For the text-containing cell, return its midpoint in [x, y] coordinate format. 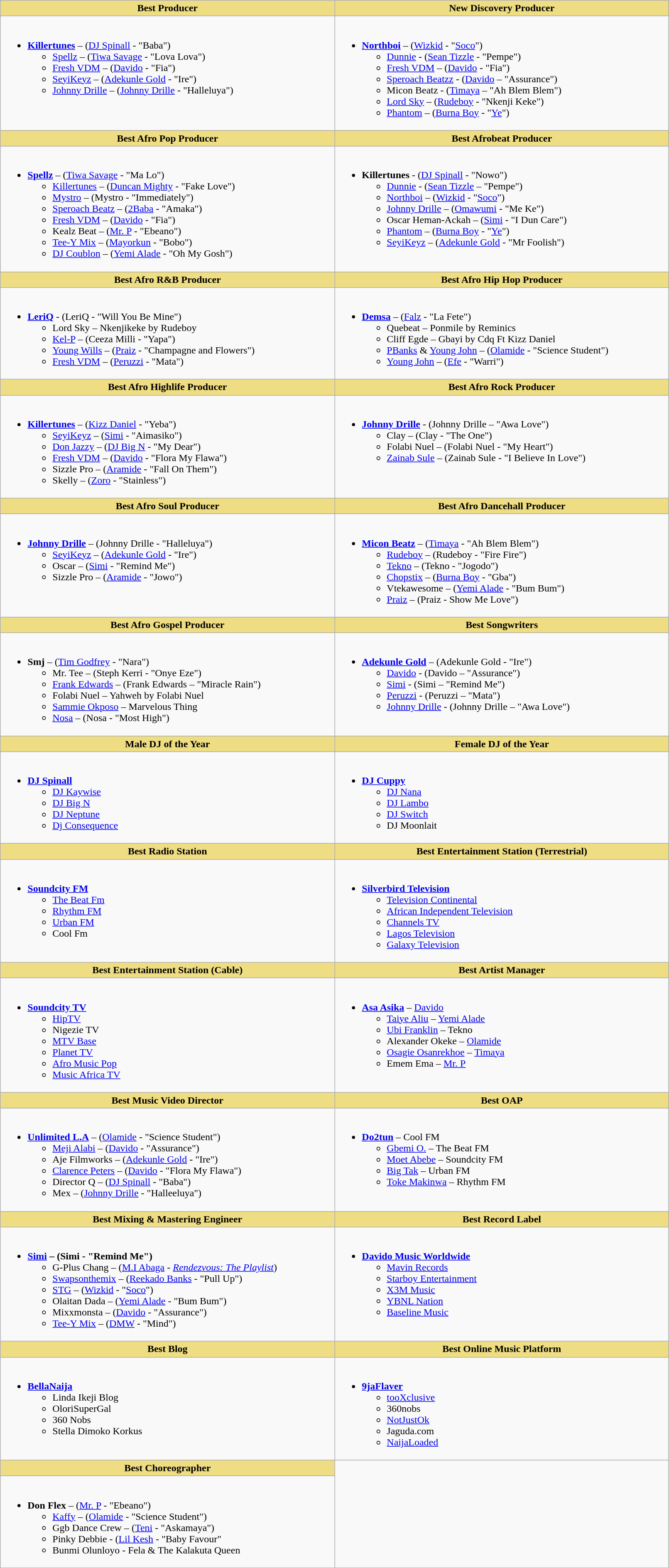
Best Songwriters [502, 625]
Best Entertainment Station (Cable) [168, 970]
DJ CuppyDJ NanaDJ LamboDJ SwitchDJ Moonlait [502, 797]
Best Blog [168, 1349]
Best Afro Rock Producer [502, 387]
Best Afro Pop Producer [168, 138]
Best Music Video Director [168, 1100]
Female DJ of the Year [502, 744]
New Discovery Producer [502, 8]
Best Producer [168, 8]
Silverbird TelevisionTelevision ContinentalAfrican Independent TelevisionChannels TVLagos TelevisionGalaxy Television [502, 911]
Best Afro Highlife Producer [168, 387]
Best Afro Soul Producer [168, 506]
Soundcity FMThe Beat FmRhythm FMUrban FMCool Fm [168, 911]
Johnny Drille – (Johnny Drille - "Halleluya")SeyiKeyz – (Adekunle Gold - "Ire")Oscar – (Simi - "Remind Me")Sizzle Pro – (Aramide - "Jowo") [168, 565]
Davido Music WorldwideMavin RecordsStarboy EntertainmentX3M MusicYBNL NationBaseline Music [502, 1284]
Best Afrobeat Producer [502, 138]
Do2tun – Cool FMGbemi O. – The Beat FMMoet Abebe – Soundcity FMBig Tak – Urban FMToke Makinwa – Rhythm FM [502, 1160]
BellaNaijaLinda Ikeji BlogOloriSuperGal360 NobsStella Dimoko Korkus [168, 1409]
Best Mixing & Mastering Engineer [168, 1219]
Best OAP [502, 1100]
Male DJ of the Year [168, 744]
Best Afro Gospel Producer [168, 625]
Best Entertainment Station (Terrestrial) [502, 851]
Soundcity TVHipTVNigezie TVMTV BasePlanet TVAfro Music PopMusic Africa TV [168, 1035]
9jaFlavertooXclusive360nobsNotJustOkJaguda.comNaijaLoaded [502, 1409]
Best Online Music Platform [502, 1349]
Best Choreographer [168, 1468]
Best Record Label [502, 1219]
Asa Asika – DavidoTaiye Aliu – Yemi AladeUbi Franklin – TeknoAlexander Okeke – OlamideOsagie Osanrekhoe – TimayaEmem Ema – Mr. P [502, 1035]
DJ SpinallDJ KaywiseDJ Big NDJ NeptuneDj Consequence [168, 797]
Best Afro Dancehall Producer [502, 506]
Best Artist Manager [502, 970]
Best Afro R&B Producer [168, 280]
Best Radio Station [168, 851]
Best Afro Hip Hop Producer [502, 280]
